Determine the (x, y) coordinate at the center of the cell enclosing the given text.  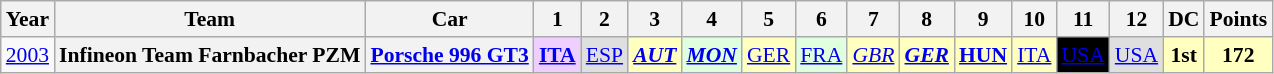
9 (983, 19)
7 (873, 19)
4 (712, 19)
8 (926, 19)
10 (1034, 19)
2 (604, 19)
2003 (28, 55)
ESP (604, 55)
AUT (654, 55)
Team (210, 19)
Year (28, 19)
12 (1136, 19)
Points (1238, 19)
5 (768, 19)
HUN (983, 55)
3 (654, 19)
Porsche 996 GT3 (449, 55)
1st (1184, 55)
6 (821, 19)
FRA (821, 55)
1 (558, 19)
Car (449, 19)
11 (1082, 19)
172 (1238, 55)
GBR (873, 55)
Infineon Team Farnbacher PZM (210, 55)
DC (1184, 19)
MON (712, 55)
